Detect which cell encompasses the target text, then output its (x, y) center coordinate. 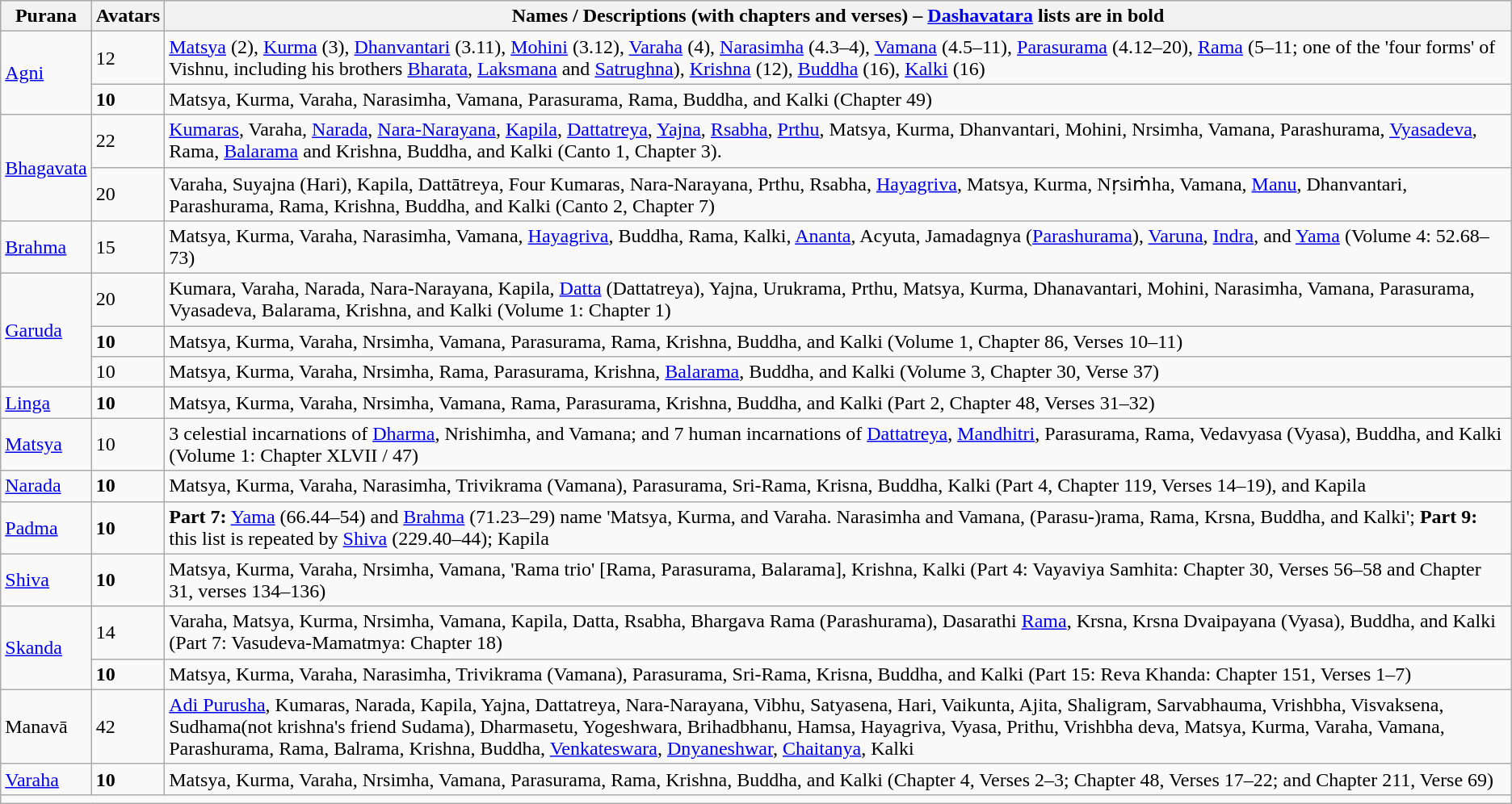
Matsya, Kurma, Varaha, Nrsimha, Vamana, Rama, Parasurama, Krishna, Buddha, and Kalki (Part 2, Chapter 48, Verses 31–32) (838, 403)
Varaha (46, 779)
Names / Descriptions (with chapters and verses) – Dashavatara lists are in bold (838, 16)
Purana (46, 16)
Bhagavata (46, 168)
Matsya, Kurma, Varaha, Nrsimha, Vamana, Parasurama, Rama, Krishna, Buddha, and Kalki (Volume 1, Chapter 86, Verses 10–11) (838, 341)
Shiva (46, 580)
Brahma (46, 247)
Linga (46, 403)
Manavā (46, 727)
Garuda (46, 331)
Matsya (46, 444)
Skanda (46, 647)
Padma (46, 528)
Matsya, Kurma, Varaha, Narasimha, Vamana, Parasurama, Rama, Buddha, and Kalki (Chapter 49) (838, 99)
Avatars (128, 16)
Agni (46, 73)
15 (128, 247)
Narada (46, 486)
12 (128, 58)
Matsya, Kurma, Varaha, Nrsimha, Rama, Parasurama, Krishna, Balarama, Buddha, and Kalki (Volume 3, Chapter 30, Verse 37) (838, 372)
Matsya, Kurma, Varaha, Narasimha, Trivikrama (Vamana), Parasurama, Sri-Rama, Krisna, Buddha, Kalki (Part 4, Chapter 119, Verses 14–19), and Kapila (838, 486)
22 (128, 140)
14 (128, 633)
42 (128, 727)
